Identify which cell holds the provided text, then report its (x, y) central coordinate. 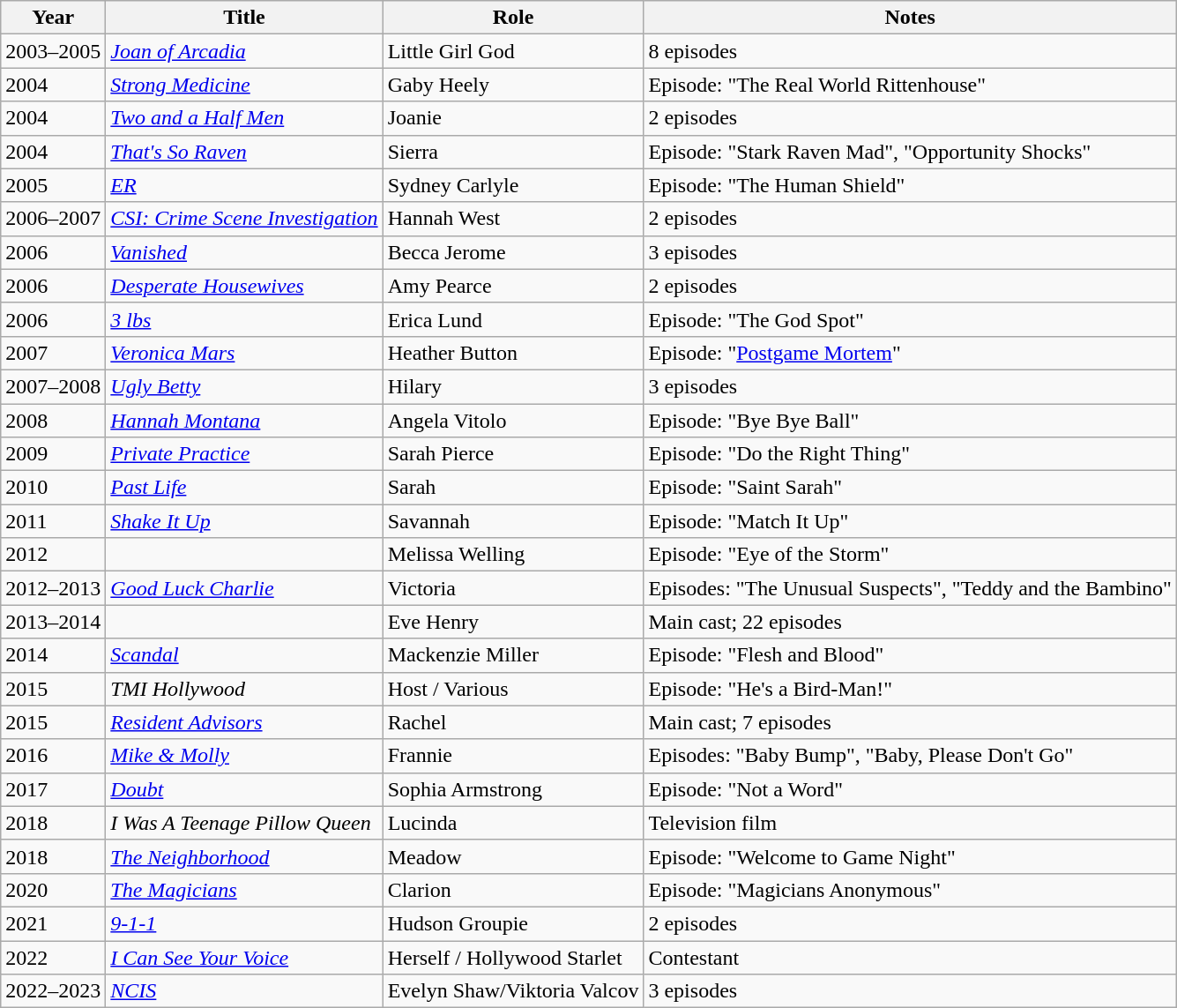
8 episodes (910, 51)
2007 (53, 353)
Hilary (513, 386)
Main cast; 7 episodes (910, 722)
Sarah Pierce (513, 454)
2014 (53, 655)
Vanished (244, 252)
2016 (53, 756)
Angela Vitolo (513, 421)
2022 (53, 957)
Private Practice (244, 454)
Mackenzie Miller (513, 655)
Notes (910, 18)
3 lbs (244, 319)
Year (53, 18)
Amy Pearce (513, 286)
Two and a Half Men (244, 118)
Shake It Up (244, 521)
CSI: Crime Scene Investigation (244, 219)
Episode: "Flesh and Blood" (910, 655)
2012–2013 (53, 588)
2003–2005 (53, 51)
Erica Lund (513, 319)
Episode: "Postgame Mortem" (910, 353)
Evelyn Shaw/Viktoria Valcov (513, 991)
Eve Henry (513, 622)
Doubt (244, 789)
2009 (53, 454)
Mike & Molly (244, 756)
Little Girl God (513, 51)
Hannah Montana (244, 421)
Episode: "The Real World Rittenhouse" (910, 85)
Strong Medicine (244, 85)
2010 (53, 488)
2007–2008 (53, 386)
Sierra (513, 152)
The Magicians (244, 890)
NCIS (244, 991)
ER (244, 185)
Television film (910, 823)
Heather Button (513, 353)
Episode: "Bye Bye Ball" (910, 421)
Clarion (513, 890)
Episode: "Not a Word" (910, 789)
2022–2023 (53, 991)
2020 (53, 890)
Episode: "Match It Up" (910, 521)
Meadow (513, 856)
2006–2007 (53, 219)
Resident Advisors (244, 722)
Joanie (513, 118)
Main cast; 22 episodes (910, 622)
2008 (53, 421)
Host / Various (513, 689)
Hannah West (513, 219)
That's So Raven (244, 152)
Episode: "He's a Bird-Man!" (910, 689)
2013–2014 (53, 622)
2005 (53, 185)
Title (244, 18)
Sarah (513, 488)
Victoria (513, 588)
Ugly Betty (244, 386)
The Neighborhood (244, 856)
9-1-1 (244, 923)
Gaby Heely (513, 85)
Lucinda (513, 823)
Episodes: "Baby Bump", "Baby, Please Don't Go" (910, 756)
Herself / Hollywood Starlet (513, 957)
Hudson Groupie (513, 923)
Episode: "Saint Sarah" (910, 488)
Episode: "The Human Shield" (910, 185)
Episodes: "The Unusual Suspects", "Teddy and the Bambino" (910, 588)
Past Life (244, 488)
Episode: "The God Spot" (910, 319)
Episode: "Magicians Anonymous" (910, 890)
Episode: "Stark Raven Mad", "Opportunity Shocks" (910, 152)
2017 (53, 789)
TMI Hollywood (244, 689)
Episode: "Welcome to Game Night" (910, 856)
Rachel (513, 722)
I Can See Your Voice (244, 957)
2011 (53, 521)
Good Luck Charlie (244, 588)
Veronica Mars (244, 353)
Episode: "Do the Right Thing" (910, 454)
Becca Jerome (513, 252)
Joan of Arcadia (244, 51)
Scandal (244, 655)
Savannah (513, 521)
Melissa Welling (513, 555)
I Was A Teenage Pillow Queen (244, 823)
Episode: "Eye of the Storm" (910, 555)
Contestant (910, 957)
Frannie (513, 756)
2012 (53, 555)
Sophia Armstrong (513, 789)
Desperate Housewives (244, 286)
Role (513, 18)
Sydney Carlyle (513, 185)
2021 (53, 923)
